Scan for the cell matching the given text and deliver its (X, Y) coordinate at center. 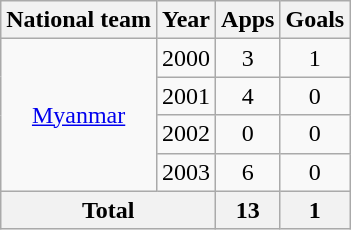
6 (248, 172)
Total (108, 210)
13 (248, 210)
2000 (186, 58)
4 (248, 96)
Apps (248, 20)
2003 (186, 172)
Myanmar (79, 115)
3 (248, 58)
National team (79, 20)
Goals (315, 20)
2001 (186, 96)
Year (186, 20)
2002 (186, 134)
